Return the [X, Y] coordinate for the center point of the cell that contains the specified text.  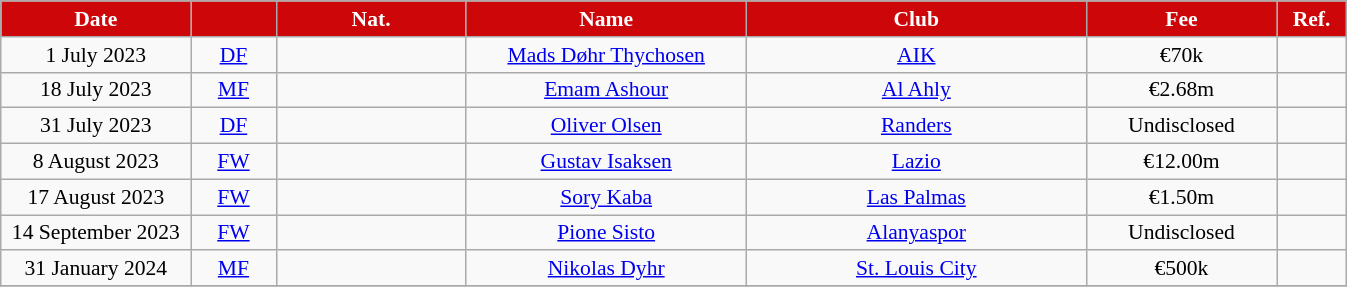
Mads Døhr Thychosen [606, 55]
Nat. [371, 19]
Lazio [916, 162]
Ref. [1311, 19]
1 July 2023 [96, 55]
€70k [1181, 55]
Nikolas Dyhr [606, 269]
31 July 2023 [96, 126]
Al Ahly [916, 90]
Las Palmas [916, 197]
Randers [916, 126]
Sory Kaba [606, 197]
€12.00m [1181, 162]
Alanyaspor [916, 233]
AIK [916, 55]
31 January 2024 [96, 269]
Fee [1181, 19]
€500k [1181, 269]
Name [606, 19]
€1.50m [1181, 197]
Pione Sisto [606, 233]
Gustav Isaksen [606, 162]
Oliver Olsen [606, 126]
18 July 2023 [96, 90]
St. Louis City [916, 269]
8 August 2023 [96, 162]
Date [96, 19]
Emam Ashour [606, 90]
€2.68m [1181, 90]
Club [916, 19]
14 September 2023 [96, 233]
17 August 2023 [96, 197]
